Provide the [x, y] coordinate of the cell's center where the given text is located.  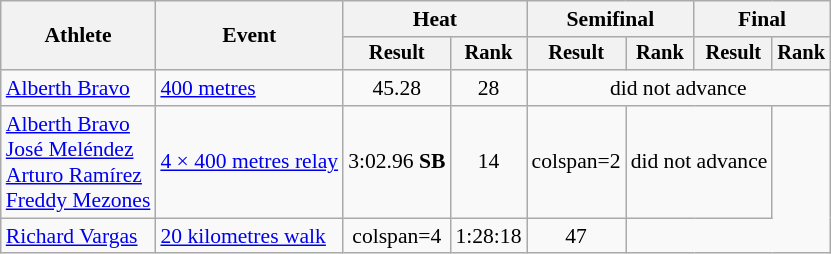
4 × 400 metres relay [249, 162]
Final [762, 19]
Heat [434, 19]
20 kilometres walk [249, 236]
3:02.96 SB [396, 162]
Event [249, 36]
47 [576, 236]
14 [488, 162]
Alberth Bravo [78, 88]
Athlete [78, 36]
Semifinal [611, 19]
400 metres [249, 88]
colspan=4 [396, 236]
Alberth BravoJosé MeléndezArturo RamírezFreddy Mezones [78, 162]
45.28 [396, 88]
colspan=2 [576, 162]
28 [488, 88]
1:28:18 [488, 236]
Richard Vargas [78, 236]
